Return (X, Y) of the center of cell containing provided text 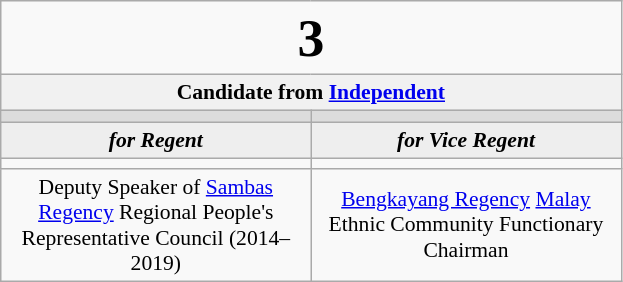
Candidate from Independent (311, 92)
Bengkayang Regency Malay Ethnic Community Functionary Chairman (466, 225)
for Regent (156, 141)
for Vice Regent (466, 141)
Deputy Speaker of Sambas Regency Regional People's Representative Council (2014–2019) (156, 225)
3 (311, 38)
